Scan for the cell matching the given text and deliver its (X, Y) coordinate at center. 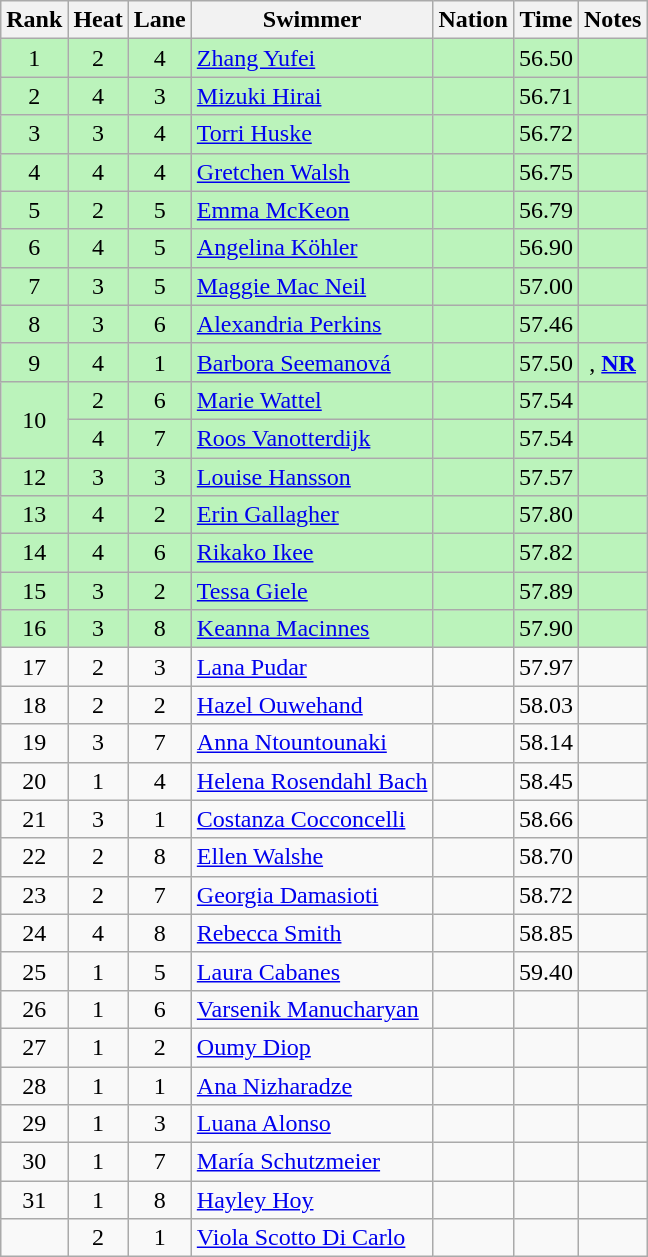
56.79 (546, 210)
13 (34, 515)
Oumy Diop (312, 1047)
Costanza Cocconcelli (312, 819)
Mizuki Hirai (312, 96)
57.97 (546, 667)
Time (546, 20)
23 (34, 895)
Lana Pudar (312, 667)
Barbora Seemanová (312, 362)
31 (34, 1200)
19 (34, 743)
57.46 (546, 324)
Zhang Yufei (312, 58)
Heat (98, 20)
57.50 (546, 362)
Anna Ntountounaki (312, 743)
Viola Scotto Di Carlo (312, 1238)
20 (34, 781)
30 (34, 1162)
, NR (612, 362)
Rikako Ikee (312, 553)
Swimmer (312, 20)
Georgia Damasioti (312, 895)
58.03 (546, 705)
56.72 (546, 134)
Nation (473, 20)
56.50 (546, 58)
15 (34, 591)
57.80 (546, 515)
27 (34, 1047)
57.57 (546, 477)
26 (34, 1009)
9 (34, 362)
Helena Rosendahl Bach (312, 781)
58.70 (546, 857)
57.90 (546, 629)
12 (34, 477)
Lane (160, 20)
Tessa Giele (312, 591)
Rank (34, 20)
16 (34, 629)
Alexandria Perkins (312, 324)
Maggie Mac Neil (312, 286)
24 (34, 933)
Marie Wattel (312, 400)
Laura Cabanes (312, 971)
21 (34, 819)
Rebecca Smith (312, 933)
28 (34, 1085)
56.71 (546, 96)
Notes (612, 20)
57.82 (546, 553)
Emma McKeon (312, 210)
17 (34, 667)
Ellen Walshe (312, 857)
Keanna Macinnes (312, 629)
58.45 (546, 781)
58.72 (546, 895)
10 (34, 419)
Erin Gallagher (312, 515)
Louise Hansson (312, 477)
Torri Huske (312, 134)
59.40 (546, 971)
Ana Nizharadze (312, 1085)
22 (34, 857)
Angelina Köhler (312, 248)
56.75 (546, 172)
57.00 (546, 286)
56.90 (546, 248)
58.14 (546, 743)
María Schutzmeier (312, 1162)
Hazel Ouwehand (312, 705)
58.85 (546, 933)
Luana Alonso (312, 1124)
Varsenik Manucharyan (312, 1009)
58.66 (546, 819)
Gretchen Walsh (312, 172)
14 (34, 553)
57.89 (546, 591)
18 (34, 705)
Roos Vanotterdijk (312, 438)
29 (34, 1124)
25 (34, 971)
Hayley Hoy (312, 1200)
